Provide the (X, Y) coordinate of the cell's center where the given text is located.  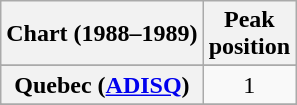
Chart (1988–1989) (102, 34)
1 (249, 85)
Peakposition (249, 34)
Quebec (ADISQ) (102, 85)
